Output the (x, y) coordinate of the center of the cell containing the given text.  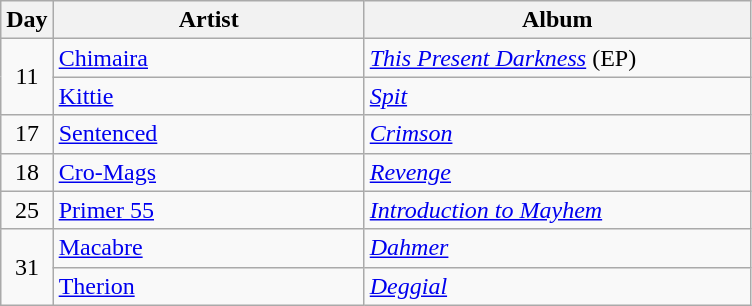
11 (27, 77)
Day (27, 20)
17 (27, 134)
Introduction to Mayhem (557, 210)
Kittie (208, 96)
Macabre (208, 248)
25 (27, 210)
This Present Darkness (EP) (557, 58)
31 (27, 267)
Artist (208, 20)
Cro-Mags (208, 172)
Dahmer (557, 248)
Revenge (557, 172)
18 (27, 172)
Therion (208, 286)
Album (557, 20)
Chimaira (208, 58)
Deggial (557, 286)
Crimson (557, 134)
Spit (557, 96)
Primer 55 (208, 210)
Sentenced (208, 134)
